Provide the (x, y) coordinate of the cell's center where the given text is located.  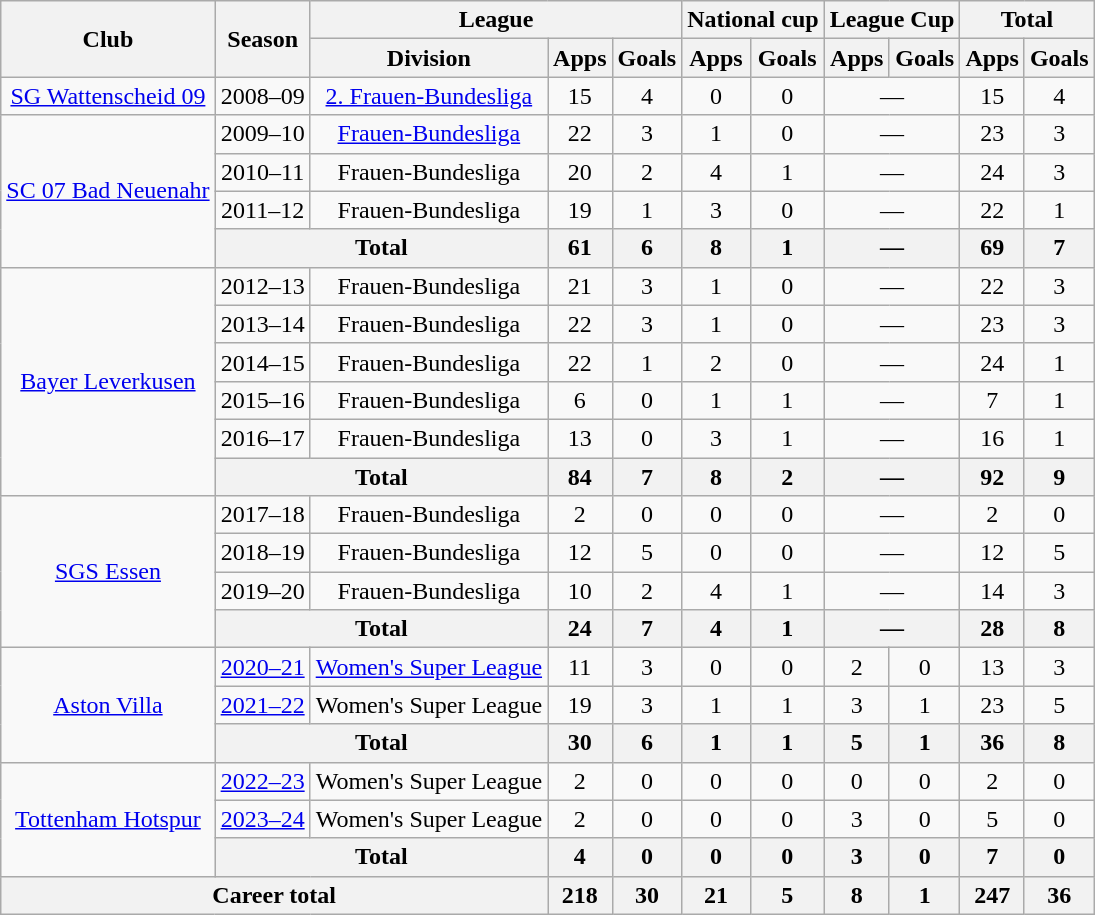
84 (580, 477)
69 (992, 248)
92 (992, 477)
2014–15 (262, 362)
20 (580, 172)
National cup (753, 20)
2018–19 (262, 553)
SG Wattenscheid 09 (108, 96)
2. Frauen-Bundesliga (428, 96)
Career total (274, 895)
2010–11 (262, 172)
2009–10 (262, 134)
9 (1059, 477)
League (496, 20)
247 (992, 895)
Bayer Leverkusen (108, 381)
SGS Essen (108, 572)
2013–14 (262, 324)
Tottenham Hotspur (108, 819)
2023–24 (262, 819)
14 (992, 591)
10 (580, 591)
2019–20 (262, 591)
218 (580, 895)
Division (428, 58)
Club (108, 39)
2008–09 (262, 96)
2016–17 (262, 438)
SC 07 Bad Neuenahr (108, 191)
11 (580, 667)
League Cup (892, 20)
2017–18 (262, 515)
Aston Villa (108, 705)
2021–22 (262, 705)
61 (580, 248)
2015–16 (262, 400)
28 (992, 629)
2022–23 (262, 781)
2011–12 (262, 210)
16 (992, 438)
2020–21 (262, 667)
2012–13 (262, 286)
Season (262, 39)
